Find where the given text appears and provide that cell's center as (x, y) coordinate. 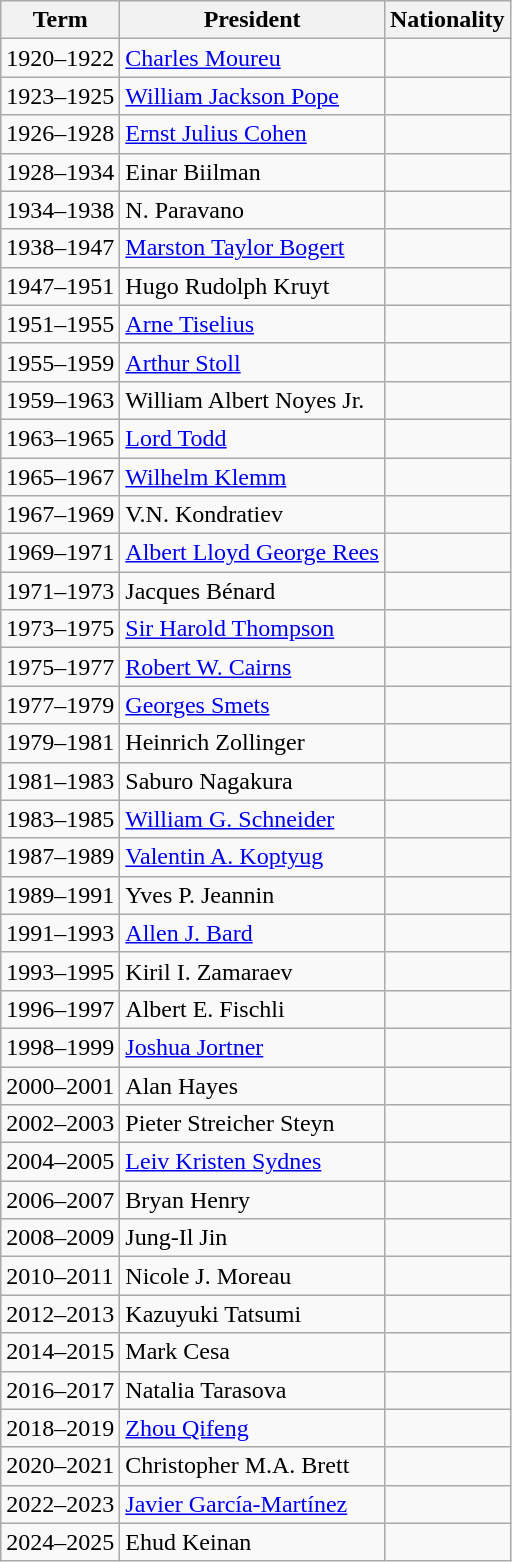
William G. Schneider (252, 819)
1991–1993 (60, 933)
2018–2019 (60, 1428)
Natalia Tarasova (252, 1390)
1998–1999 (60, 1047)
Charles Moureu (252, 58)
1989–1991 (60, 895)
Heinrich Zollinger (252, 743)
Joshua Jortner (252, 1047)
1973–1975 (60, 629)
1979–1981 (60, 743)
Javier García-Martínez (252, 1504)
Jung-Il Jin (252, 1238)
1983–1985 (60, 819)
Zhou Qifeng (252, 1428)
Valentin A. Koptyug (252, 857)
Ernst Julius Cohen (252, 134)
Yves P. Jeannin (252, 895)
President (252, 20)
Albert E. Fischli (252, 1009)
2006–2007 (60, 1200)
1969–1971 (60, 553)
2008–2009 (60, 1238)
2004–2005 (60, 1162)
Sir Harold Thompson (252, 629)
1965–1967 (60, 477)
1977–1979 (60, 705)
William Albert Noyes Jr. (252, 400)
Einar Biilman (252, 172)
1981–1983 (60, 781)
1947–1951 (60, 286)
V.N. Kondratiev (252, 515)
1963–1965 (60, 438)
Allen J. Bard (252, 933)
Ehud Keinan (252, 1542)
Wilhelm Klemm (252, 477)
1971–1973 (60, 591)
2002–2003 (60, 1124)
1959–1963 (60, 400)
Marston Taylor Bogert (252, 248)
2022–2023 (60, 1504)
Leiv Kristen Sydnes (252, 1162)
Mark Cesa (252, 1352)
1934–1938 (60, 210)
2024–2025 (60, 1542)
1938–1947 (60, 248)
Kiril I. Zamaraev (252, 971)
Georges Smets (252, 705)
Pieter Streicher Steyn (252, 1124)
Bryan Henry (252, 1200)
Term (60, 20)
1996–1997 (60, 1009)
1923–1925 (60, 96)
Alan Hayes (252, 1085)
1993–1995 (60, 971)
Kazuyuki Tatsumi (252, 1314)
Robert W. Cairns (252, 667)
N. Paravano (252, 210)
Nationality (447, 20)
1920–1922 (60, 58)
2016–2017 (60, 1390)
Arne Tiselius (252, 324)
2014–2015 (60, 1352)
2012–2013 (60, 1314)
Nicole J. Moreau (252, 1276)
2010–2011 (60, 1276)
Lord Todd (252, 438)
Christopher M.A. Brett (252, 1466)
1926–1928 (60, 134)
1955–1959 (60, 362)
1967–1969 (60, 515)
2020–2021 (60, 1466)
Saburo Nagakura (252, 781)
Albert Lloyd George Rees (252, 553)
Jacques Bénard (252, 591)
1951–1955 (60, 324)
1928–1934 (60, 172)
1987–1989 (60, 857)
1975–1977 (60, 667)
2000–2001 (60, 1085)
William Jackson Pope (252, 96)
Hugo Rudolph Kruyt (252, 286)
Arthur Stoll (252, 362)
